Provide the (x, y) coordinate of the cell's center where the given text is located.  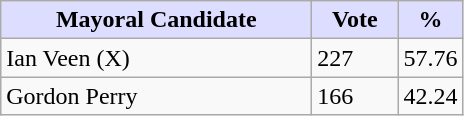
% (430, 20)
Ian Veen (X) (156, 58)
Vote (355, 20)
Gordon Perry (156, 96)
57.76 (430, 58)
166 (355, 96)
Mayoral Candidate (156, 20)
227 (355, 58)
42.24 (430, 96)
